Locate the cell with the specified text and output its [X, Y] center coordinate. 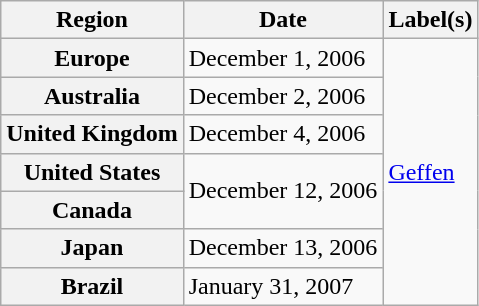
December 13, 2006 [283, 248]
December 1, 2006 [283, 58]
December 2, 2006 [283, 96]
Label(s) [430, 20]
December 12, 2006 [283, 191]
Australia [92, 96]
Date [283, 20]
United States [92, 172]
Geffen [430, 172]
Brazil [92, 286]
January 31, 2007 [283, 286]
Europe [92, 58]
Canada [92, 210]
United Kingdom [92, 134]
Japan [92, 248]
December 4, 2006 [283, 134]
Region [92, 20]
